Extract the [X, Y] coordinate from the center of the cell holding the provided text.  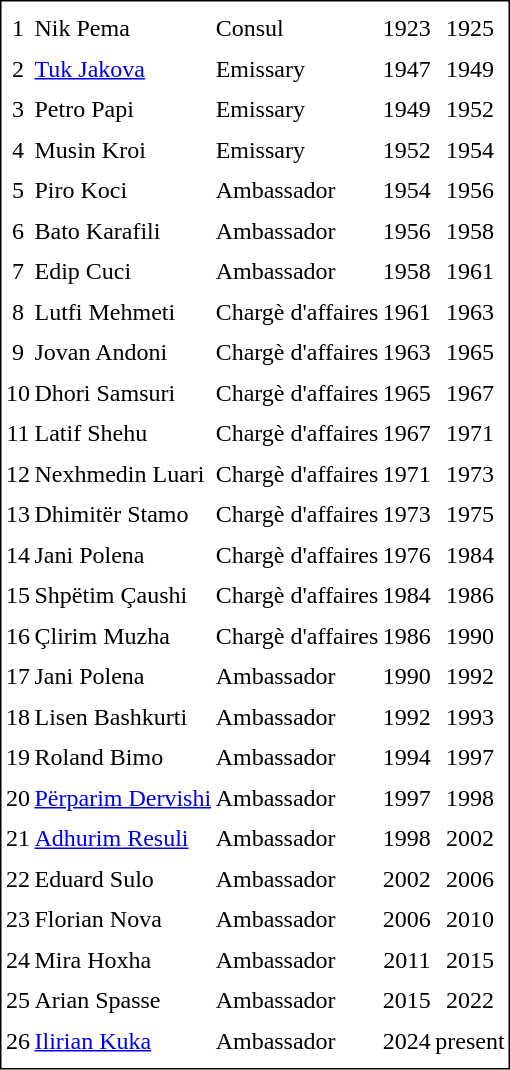
Petro Papi [122, 110]
Eduard Sulo [122, 879]
Lisen Bashkurti [122, 717]
7 [18, 272]
24 [18, 960]
1925 [470, 28]
2 [18, 69]
12 [18, 474]
Consul [298, 28]
Lutfi Mehmeti [122, 312]
18 [18, 717]
Tuk Jakova [122, 69]
Roland Bimo [122, 758]
Arian Spasse [122, 1000]
6 [18, 231]
1947 [407, 69]
21 [18, 838]
3 [18, 110]
8 [18, 312]
13 [18, 514]
25 [18, 1000]
22 [18, 879]
10 [18, 393]
Dhimitër Stamo [122, 514]
17 [18, 676]
16 [18, 636]
Florian Nova [122, 920]
5 [18, 190]
1994 [407, 758]
2010 [470, 920]
Adhurim Resuli [122, 838]
Përparim Dervishi [122, 798]
Ilirian Kuka [122, 1041]
1976 [407, 555]
1 [18, 28]
Shpëtim Çaushi [122, 596]
Jovan Andoni [122, 352]
2011 [407, 960]
23 [18, 920]
2022 [470, 1000]
1923 [407, 28]
2024 [407, 1041]
20 [18, 798]
4 [18, 150]
Nik Pema [122, 28]
Latif Shehu [122, 434]
Musin Kroi [122, 150]
1993 [470, 717]
Nexhmedin Luari [122, 474]
Çlirim Muzha [122, 636]
15 [18, 596]
Mira Hoxha [122, 960]
Edip Cuci [122, 272]
19 [18, 758]
Dhori Samsuri [122, 393]
1975 [470, 514]
Piro Koci [122, 190]
present [470, 1041]
Bato Karafili [122, 231]
26 [18, 1041]
14 [18, 555]
9 [18, 352]
11 [18, 434]
